Determine the (x, y) coordinate at the center of the cell enclosing the given text.  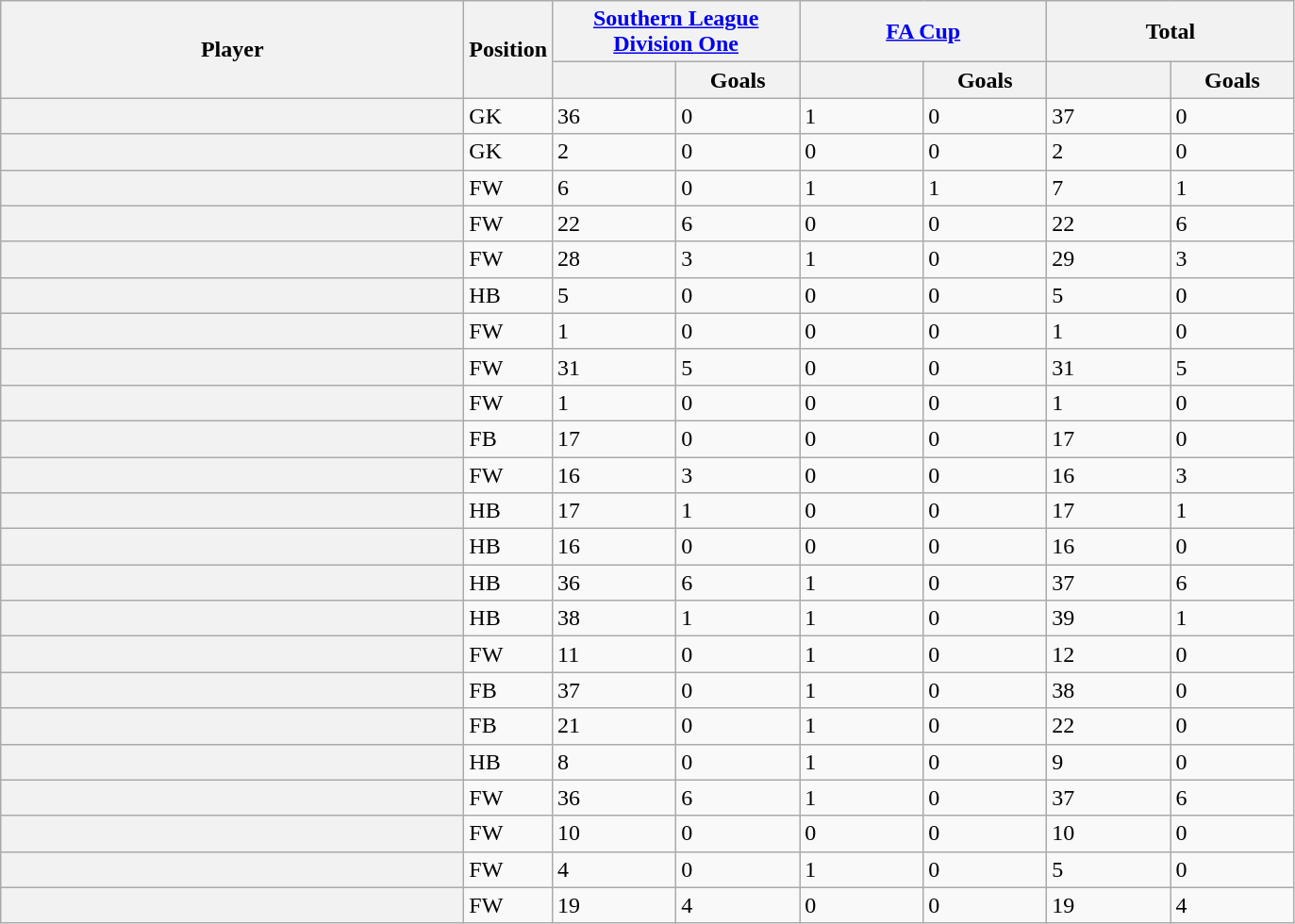
39 (1109, 619)
29 (1109, 259)
FA Cup (923, 32)
Position (508, 49)
9 (1109, 762)
Total (1170, 32)
Southern LeagueDivision One (676, 32)
Player (232, 49)
12 (1109, 654)
7 (1109, 188)
21 (615, 726)
28 (615, 259)
8 (615, 762)
11 (615, 654)
